Determine the [X, Y] coordinate at the center of the cell enclosing the given text.  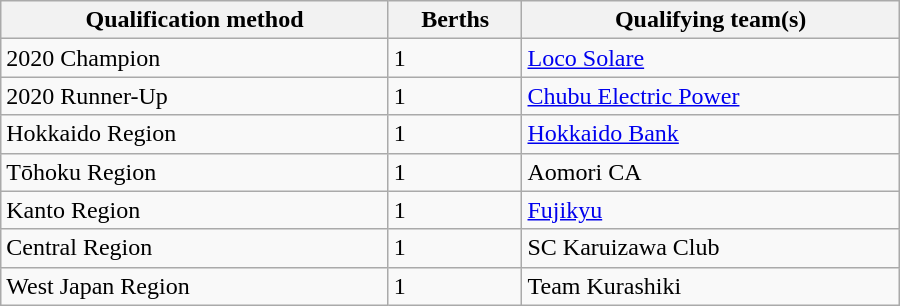
Team Kurashiki [710, 286]
Qualifying team(s) [710, 20]
Chubu Electric Power [710, 96]
SC Karuizawa Club [710, 248]
Tōhoku Region [195, 172]
Kanto Region [195, 210]
Fujikyu [710, 210]
Hokkaido Region [195, 134]
2020 Runner-Up [195, 96]
West Japan Region [195, 286]
Berths [455, 20]
Qualification method [195, 20]
Aomori CA [710, 172]
Loco Solare [710, 58]
Hokkaido Bank [710, 134]
Central Region [195, 248]
2020 Champion [195, 58]
